Locate the cell with the specified text and output its (x, y) center coordinate. 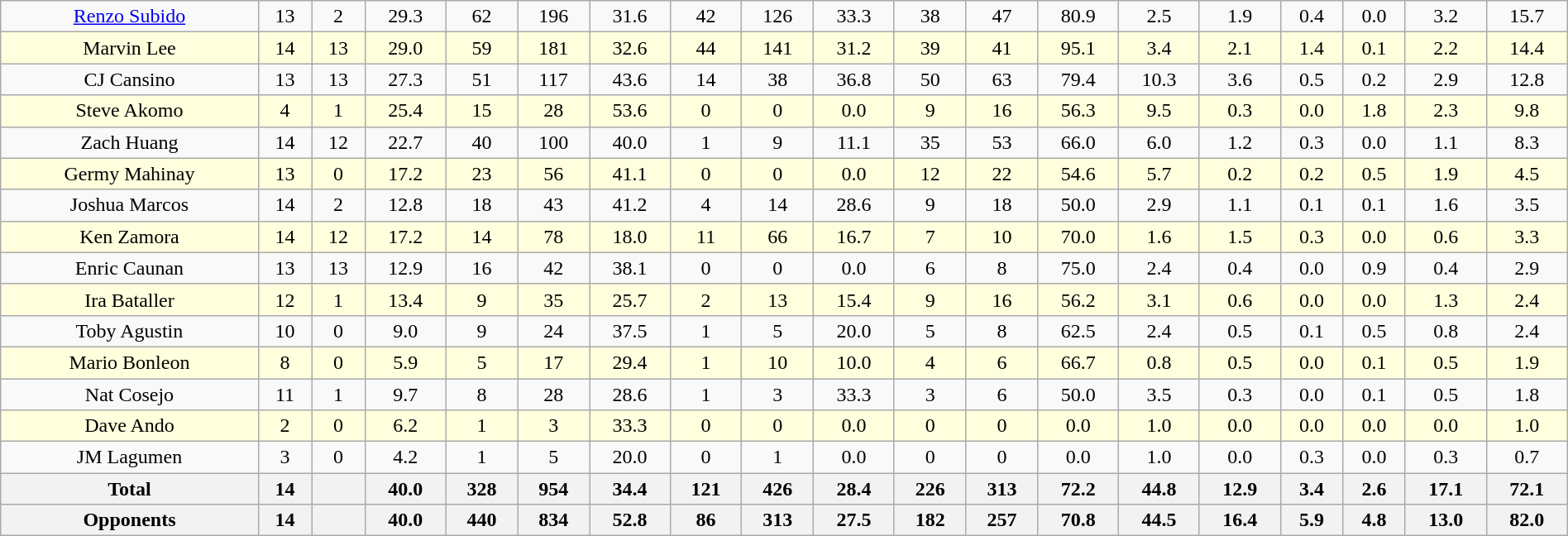
31.2 (854, 48)
11.1 (854, 142)
70.8 (1078, 520)
Zach Huang (129, 142)
CJ Cansino (129, 79)
15.4 (854, 299)
0.7 (1527, 457)
62.5 (1078, 331)
50 (930, 79)
181 (554, 48)
3.2 (1446, 17)
29.3 (405, 17)
66.0 (1078, 142)
182 (930, 520)
54.6 (1078, 174)
38.1 (630, 268)
24 (554, 331)
0.9 (1374, 268)
66 (777, 237)
426 (777, 489)
141 (777, 48)
56.2 (1078, 299)
Germy Mahinay (129, 174)
17 (554, 362)
27.3 (405, 79)
56.3 (1078, 111)
834 (554, 520)
72.1 (1527, 489)
10.3 (1159, 79)
440 (481, 520)
16.4 (1240, 520)
Ken Zamora (129, 237)
Opponents (129, 520)
Toby Agustin (129, 331)
Nat Cosejo (129, 395)
25.7 (630, 299)
1.4 (1312, 48)
7 (930, 237)
Renzo Subido (129, 17)
328 (481, 489)
121 (706, 489)
40 (481, 142)
17.1 (1446, 489)
9.7 (405, 395)
2.2 (1446, 48)
15 (481, 111)
1.5 (1240, 237)
39 (930, 48)
47 (1002, 17)
27.5 (854, 520)
16.7 (854, 237)
2.6 (1374, 489)
1.2 (1240, 142)
22 (1002, 174)
78 (554, 237)
9.0 (405, 331)
41 (1002, 48)
70.0 (1078, 237)
43 (554, 205)
2.5 (1159, 17)
82.0 (1527, 520)
32.6 (630, 48)
Total (129, 489)
1.3 (1446, 299)
4.5 (1527, 174)
100 (554, 142)
2.1 (1240, 48)
79.4 (1078, 79)
5.7 (1159, 174)
23 (481, 174)
18.0 (630, 237)
13.0 (1446, 520)
53.6 (630, 111)
117 (554, 79)
Dave Ando (129, 426)
Steve Akomo (129, 111)
Enric Caunan (129, 268)
44.5 (1159, 520)
41.2 (630, 205)
9.5 (1159, 111)
Marvin Lee (129, 48)
52.8 (630, 520)
3.6 (1240, 79)
25.4 (405, 111)
29.0 (405, 48)
34.4 (630, 489)
9.8 (1527, 111)
95.1 (1078, 48)
75.0 (1078, 268)
126 (777, 17)
31.6 (630, 17)
53 (1002, 142)
80.9 (1078, 17)
3.3 (1527, 237)
44 (706, 48)
44.8 (1159, 489)
4.2 (405, 457)
954 (554, 489)
6.2 (405, 426)
196 (554, 17)
51 (481, 79)
37.5 (630, 331)
8.3 (1527, 142)
Joshua Marcos (129, 205)
59 (481, 48)
10.0 (854, 362)
13.4 (405, 299)
43.6 (630, 79)
56 (554, 174)
257 (1002, 520)
62 (481, 17)
6.0 (1159, 142)
4.8 (1374, 520)
28.4 (854, 489)
36.8 (854, 79)
41.1 (630, 174)
29.4 (630, 362)
72.2 (1078, 489)
Mario Bonleon (129, 362)
JM Lagumen (129, 457)
226 (930, 489)
66.7 (1078, 362)
2.3 (1446, 111)
22.7 (405, 142)
Ira Bataller (129, 299)
86 (706, 520)
14.4 (1527, 48)
63 (1002, 79)
3.1 (1159, 299)
15.7 (1527, 17)
